Return (x, y) of the center of cell containing provided text 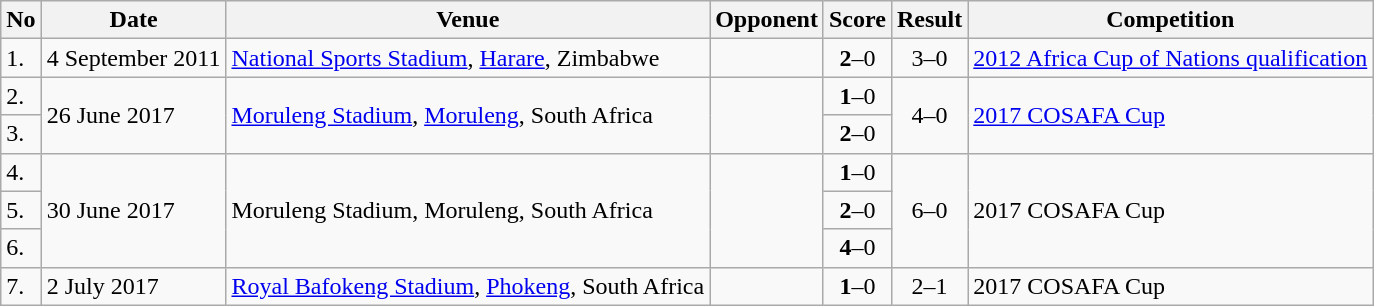
5. (21, 210)
Date (134, 20)
Competition (1170, 20)
6–0 (929, 210)
No (21, 20)
Result (929, 20)
1. (21, 58)
2–1 (929, 286)
7. (21, 286)
National Sports Stadium, Harare, Zimbabwe (468, 58)
3–0 (929, 58)
3. (21, 134)
26 June 2017 (134, 115)
2012 Africa Cup of Nations qualification (1170, 58)
Score (857, 20)
2. (21, 96)
4 September 2011 (134, 58)
6. (21, 248)
Opponent (767, 20)
4. (21, 172)
Venue (468, 20)
2 July 2017 (134, 286)
30 June 2017 (134, 210)
Royal Bafokeng Stadium, Phokeng, South Africa (468, 286)
